Detect which cell encompasses the target text, then output its [x, y] center coordinate. 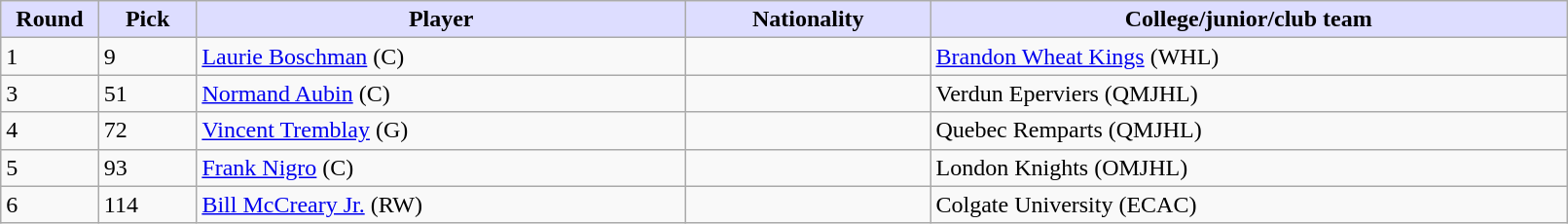
Laurie Boschman (C) [442, 56]
93 [148, 168]
Vincent Tremblay (G) [442, 131]
3 [51, 93]
Round [51, 19]
Player [442, 19]
Frank Nigro (C) [442, 168]
4 [51, 131]
Colgate University (ECAC) [1249, 205]
51 [148, 93]
1 [51, 56]
9 [148, 56]
Pick [148, 19]
Nationality [808, 19]
Normand Aubin (C) [442, 93]
Quebec Remparts (QMJHL) [1249, 131]
72 [148, 131]
Brandon Wheat Kings (WHL) [1249, 56]
114 [148, 205]
Bill McCreary Jr. (RW) [442, 205]
6 [51, 205]
College/junior/club team [1249, 19]
Verdun Eperviers (QMJHL) [1249, 93]
London Knights (OMJHL) [1249, 168]
5 [51, 168]
